From the cell containing the given text, extract its center point as [X, Y] coordinate. 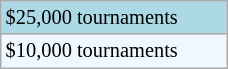
$10,000 tournaments [114, 51]
$25,000 tournaments [114, 17]
